Extract the (X, Y) coordinate from the center of the cell holding the provided text.  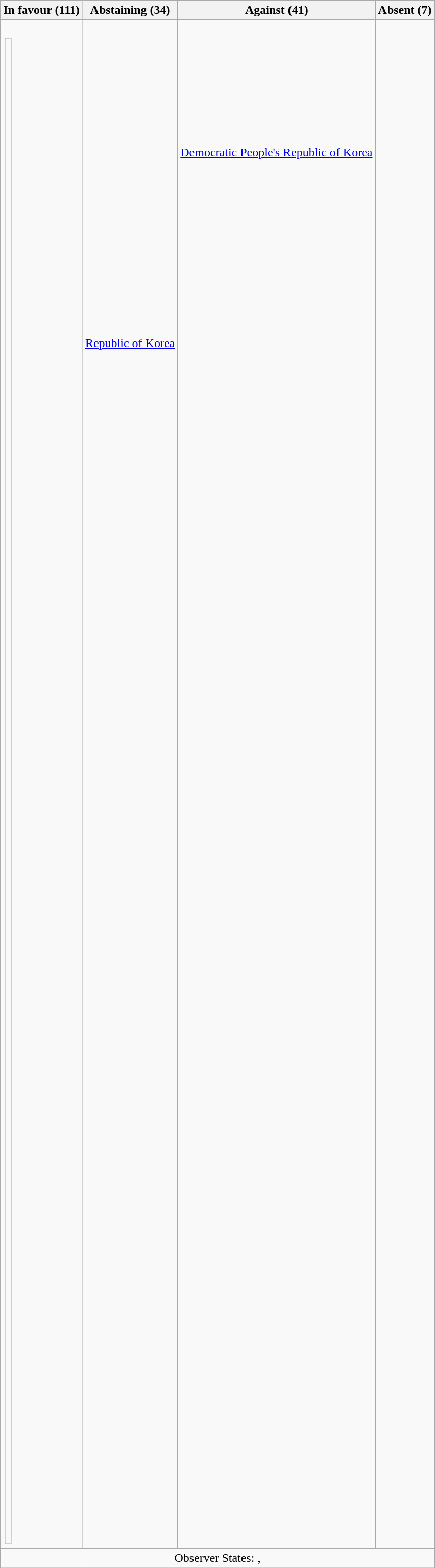
Republic of Korea (130, 784)
Against (41) (277, 10)
In favour (111) (41, 10)
Observer States: , (217, 1558)
Democratic People's Republic of Korea (277, 784)
Absent (7) (405, 10)
Abstaining (34) (130, 10)
